Detect which cell encompasses the target text, then output its [x, y] center coordinate. 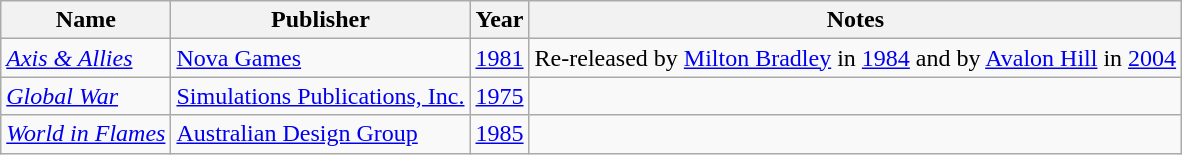
Re-released by Milton Bradley in 1984 and by Avalon Hill in 2004 [856, 58]
Name [86, 20]
1975 [500, 96]
Global War [86, 96]
1981 [500, 58]
Axis & Allies [86, 58]
Nova Games [320, 58]
1985 [500, 134]
Australian Design Group [320, 134]
Notes [856, 20]
Year [500, 20]
Publisher [320, 20]
Simulations Publications, Inc. [320, 96]
World in Flames [86, 134]
